Capture the cell that displays the provided text and extract its [X, Y] central coordinate. 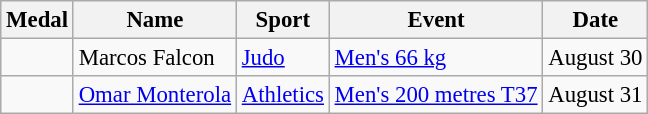
August 30 [596, 58]
Athletics [282, 95]
Marcos Falcon [154, 58]
Judo [282, 58]
Date [596, 20]
Omar Monterola [154, 95]
Men's 66 kg [436, 58]
Name [154, 20]
Men's 200 metres T37 [436, 95]
August 31 [596, 95]
Event [436, 20]
Medal [38, 20]
Sport [282, 20]
